Provide the (x, y) coordinate of the cell's center where the given text is located.  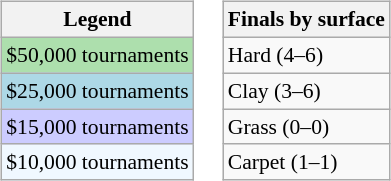
Hard (4–6) (306, 55)
$50,000 tournaments (97, 55)
Carpet (1–1) (306, 162)
$25,000 tournaments (97, 91)
Legend (97, 20)
$10,000 tournaments (97, 162)
Finals by surface (306, 20)
Grass (0–0) (306, 127)
$15,000 tournaments (97, 127)
Clay (3–6) (306, 91)
